Locate the cell with the specified text and output its (x, y) center coordinate. 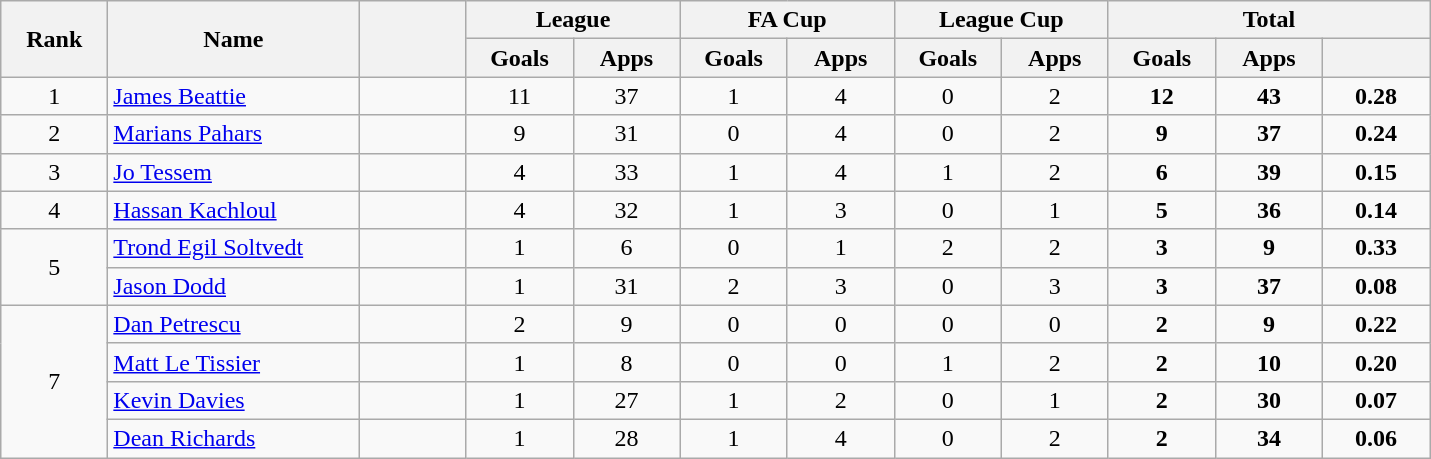
Matt Le Tissier (234, 362)
34 (1268, 438)
12 (1162, 96)
32 (626, 210)
James Beattie (234, 96)
28 (626, 438)
0.33 (1376, 248)
30 (1268, 400)
39 (1268, 172)
Jo Tessem (234, 172)
0.22 (1376, 324)
8 (626, 362)
Hassan Kachloul (234, 210)
Kevin Davies (234, 400)
Marians Pahars (234, 134)
Dean Richards (234, 438)
League (573, 20)
10 (1268, 362)
0.20 (1376, 362)
Rank (54, 39)
0.06 (1376, 438)
Dan Petrescu (234, 324)
Jason Dodd (234, 286)
27 (626, 400)
0.15 (1376, 172)
0.24 (1376, 134)
0.14 (1376, 210)
11 (520, 96)
Name (234, 39)
43 (1268, 96)
0.28 (1376, 96)
Trond Egil Soltvedt (234, 248)
League Cup (1001, 20)
Total (1268, 20)
FA Cup (787, 20)
36 (1268, 210)
0.07 (1376, 400)
7 (54, 381)
33 (626, 172)
0.08 (1376, 286)
